Identify which cell holds the provided text, then report its [x, y] central coordinate. 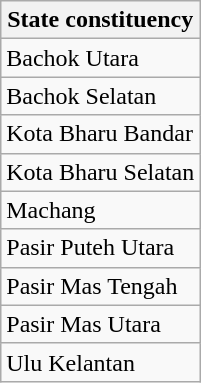
Pasir Mas Utara [100, 324]
Machang [100, 210]
Bachok Utara [100, 58]
State constituency [100, 20]
Bachok Selatan [100, 96]
Kota Bharu Bandar [100, 134]
Pasir Puteh Utara [100, 248]
Pasir Mas Tengah [100, 286]
Ulu Kelantan [100, 362]
Kota Bharu Selatan [100, 172]
